Return the [x, y] coordinate for the center point of the cell that contains the specified text.  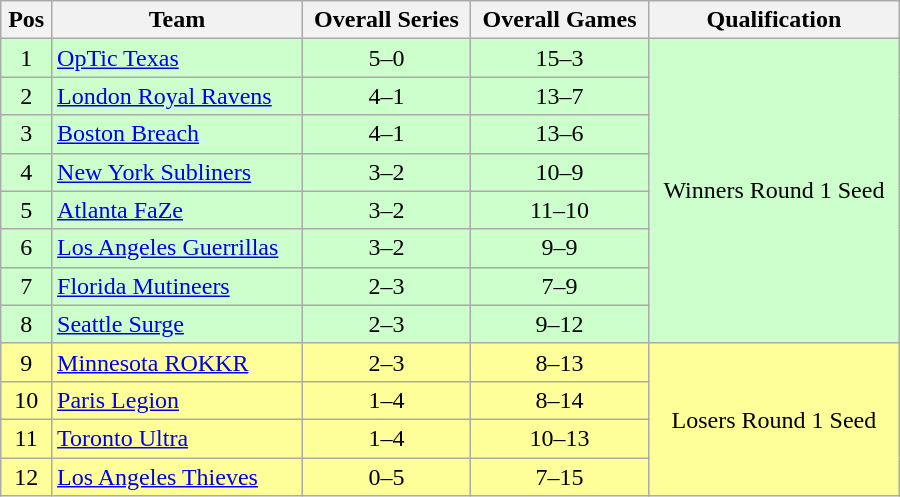
2 [26, 96]
Boston Breach [178, 134]
8–13 [559, 362]
Toronto Ultra [178, 438]
9 [26, 362]
3 [26, 134]
Qualification [774, 20]
4 [26, 172]
10–9 [559, 172]
15–3 [559, 58]
7–9 [559, 286]
13–7 [559, 96]
Florida Mutineers [178, 286]
Los Angeles Thieves [178, 477]
Pos [26, 20]
London Royal Ravens [178, 96]
Losers Round 1 Seed [774, 419]
Overall Games [559, 20]
13–6 [559, 134]
New York Subliners [178, 172]
Los Angeles Guerrillas [178, 248]
1 [26, 58]
Team [178, 20]
0–5 [386, 477]
Paris Legion [178, 400]
11–10 [559, 210]
9–9 [559, 248]
12 [26, 477]
Winners Round 1 Seed [774, 191]
5 [26, 210]
7 [26, 286]
8–14 [559, 400]
5–0 [386, 58]
Seattle Surge [178, 324]
Minnesota ROKKR [178, 362]
Overall Series [386, 20]
Atlanta FaZe [178, 210]
6 [26, 248]
10 [26, 400]
11 [26, 438]
9–12 [559, 324]
7–15 [559, 477]
8 [26, 324]
OpTic Texas [178, 58]
10–13 [559, 438]
